Return the [X, Y] coordinate for the center point of the cell that contains the specified text.  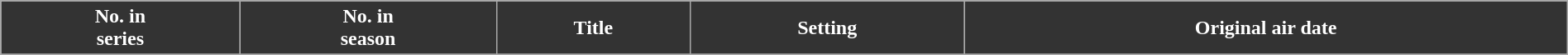
No. inseason [368, 28]
Title [593, 28]
Setting [827, 28]
Original air date [1265, 28]
No. inseries [121, 28]
